For the text-containing cell, return its midpoint in (x, y) coordinate format. 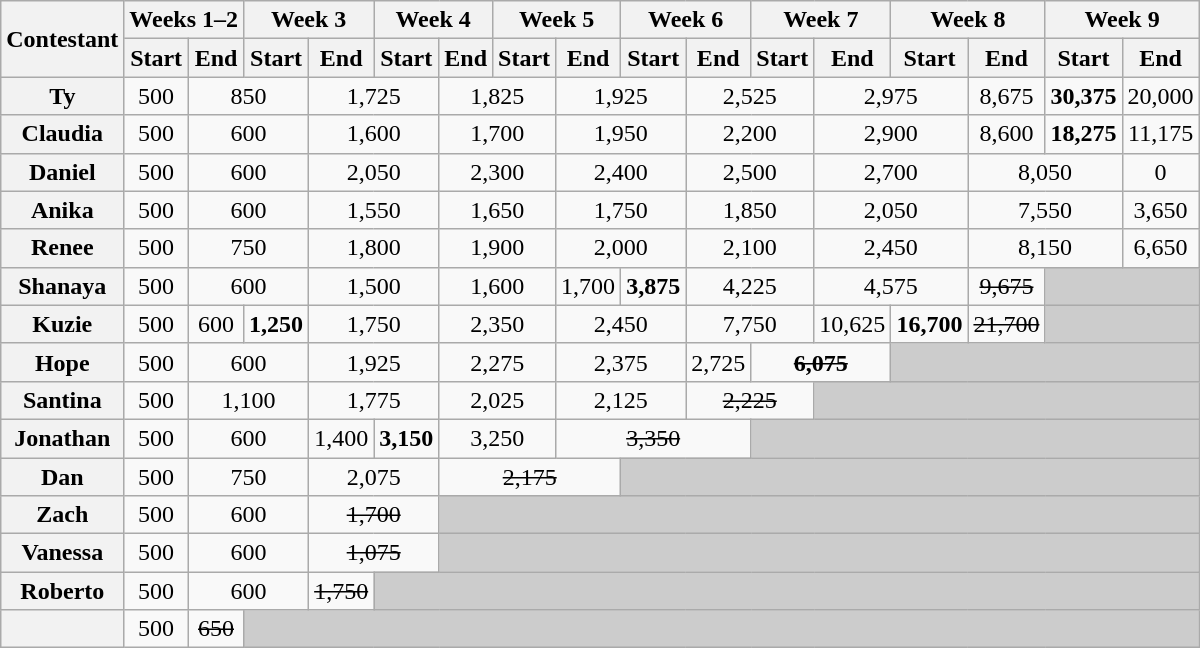
2,175 (530, 477)
Zach (62, 515)
10,625 (852, 324)
2,400 (621, 172)
2,375 (621, 362)
Roberto (62, 591)
1,900 (498, 248)
3,650 (1160, 210)
1,100 (248, 400)
Claudia (62, 134)
2,125 (621, 400)
1,500 (374, 286)
20,000 (1160, 96)
6,650 (1160, 248)
1,825 (498, 96)
Daniel (62, 172)
18,275 (1084, 134)
1,650 (498, 210)
8,675 (1006, 96)
7,550 (1045, 210)
1,850 (750, 210)
2,900 (891, 134)
1,250 (276, 324)
4,575 (891, 286)
Weeks 1–2 (184, 20)
2,275 (498, 362)
Renee (62, 248)
2,075 (374, 477)
2,300 (498, 172)
1,400 (342, 438)
8,600 (1006, 134)
Week 7 (821, 20)
Vanessa (62, 553)
16,700 (930, 324)
2,350 (498, 324)
Shanaya (62, 286)
Week 6 (686, 20)
1,550 (374, 210)
1,775 (374, 400)
8,050 (1045, 172)
Contestant (62, 39)
21,700 (1006, 324)
3,150 (406, 438)
1,800 (374, 248)
Week 3 (309, 20)
2,975 (891, 96)
Week 4 (434, 20)
9,675 (1006, 286)
1,950 (621, 134)
6,075 (821, 362)
850 (248, 96)
3,350 (654, 438)
2,100 (750, 248)
650 (216, 629)
Anika (62, 210)
1,075 (374, 553)
2,500 (750, 172)
3,250 (498, 438)
Hope (62, 362)
Santina (62, 400)
Ty (62, 96)
0 (1160, 172)
11,175 (1160, 134)
2,200 (750, 134)
Dan (62, 477)
2,700 (891, 172)
3,875 (654, 286)
2,225 (750, 400)
2,725 (718, 362)
Week 8 (968, 20)
4,225 (750, 286)
1,725 (374, 96)
2,525 (750, 96)
2,025 (498, 400)
Jonathan (62, 438)
7,750 (750, 324)
30,375 (1084, 96)
Week 5 (557, 20)
2,000 (621, 248)
Kuzie (62, 324)
8,150 (1045, 248)
Week 9 (1122, 20)
